Find where the given text appears and provide that cell's center as (x, y) coordinate. 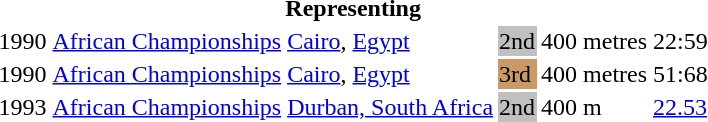
Durban, South Africa (390, 107)
400 m (594, 107)
3rd (518, 74)
